Detect which cell encompasses the target text, then output its (x, y) center coordinate. 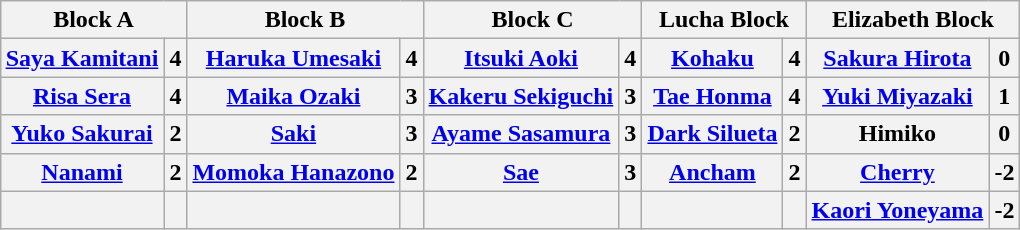
Haruka Umesaki (294, 58)
Yuki Miyazaki (898, 96)
Tae Honma (712, 96)
Elizabeth Block (913, 20)
Kaori Yoneyama (898, 210)
Block A (94, 20)
1 (1004, 96)
Risa Sera (82, 96)
Nanami (82, 172)
Saki (294, 134)
Block C (532, 20)
Ancham (712, 172)
Maika Ozaki (294, 96)
Lucha Block (724, 20)
Yuko Sakurai (82, 134)
Itsuki Aoki (521, 58)
Kakeru Sekiguchi (521, 96)
Block B (305, 20)
Sakura Hirota (898, 58)
Saya Kamitani (82, 58)
Sae (521, 172)
Kohaku (712, 58)
Ayame Sasamura (521, 134)
Momoka Hanazono (294, 172)
Cherry (898, 172)
Himiko (898, 134)
Dark Silueta (712, 134)
